From the cell containing the given text, extract its center point as [X, Y] coordinate. 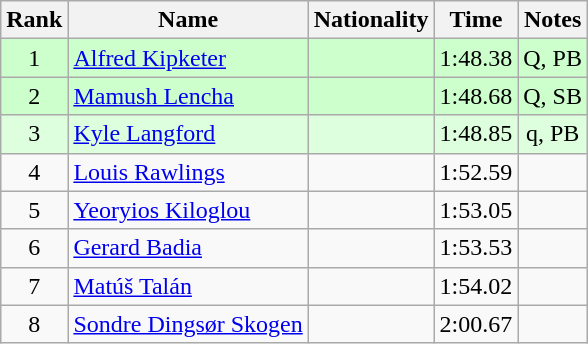
Kyle Langford [188, 134]
Name [188, 20]
Q, SB [553, 96]
1:48.38 [476, 58]
6 [34, 248]
1:53.05 [476, 210]
1:54.02 [476, 286]
1:53.53 [476, 248]
2:00.67 [476, 324]
Rank [34, 20]
2 [34, 96]
Alfred Kipketer [188, 58]
Notes [553, 20]
q, PB [553, 134]
Q, PB [553, 58]
1:48.85 [476, 134]
5 [34, 210]
Time [476, 20]
1:52.59 [476, 172]
1 [34, 58]
Yeoryios Kiloglou [188, 210]
8 [34, 324]
7 [34, 286]
Matúš Talán [188, 286]
Sondre Dingsør Skogen [188, 324]
3 [34, 134]
Mamush Lencha [188, 96]
1:48.68 [476, 96]
Nationality [371, 20]
4 [34, 172]
Gerard Badia [188, 248]
Louis Rawlings [188, 172]
